Detect which cell encompasses the target text, then output its (X, Y) center coordinate. 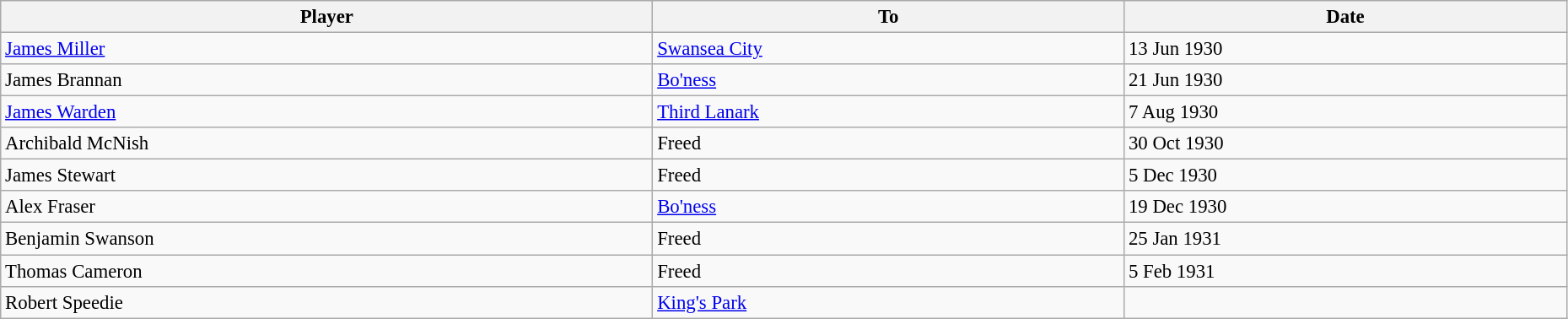
Third Lanark (889, 112)
Player (327, 17)
Swansea City (889, 49)
Benjamin Swanson (327, 239)
James Brannan (327, 80)
21 Jun 1930 (1346, 80)
Date (1346, 17)
25 Jan 1931 (1346, 239)
King's Park (889, 302)
James Warden (327, 112)
James Miller (327, 49)
30 Oct 1930 (1346, 143)
Alex Fraser (327, 207)
Archibald McNish (327, 143)
13 Jun 1930 (1346, 49)
19 Dec 1930 (1346, 207)
5 Feb 1931 (1346, 271)
James Stewart (327, 176)
7 Aug 1930 (1346, 112)
To (889, 17)
Robert Speedie (327, 302)
Thomas Cameron (327, 271)
5 Dec 1930 (1346, 176)
